For the text-containing cell, return its midpoint in [X, Y] coordinate format. 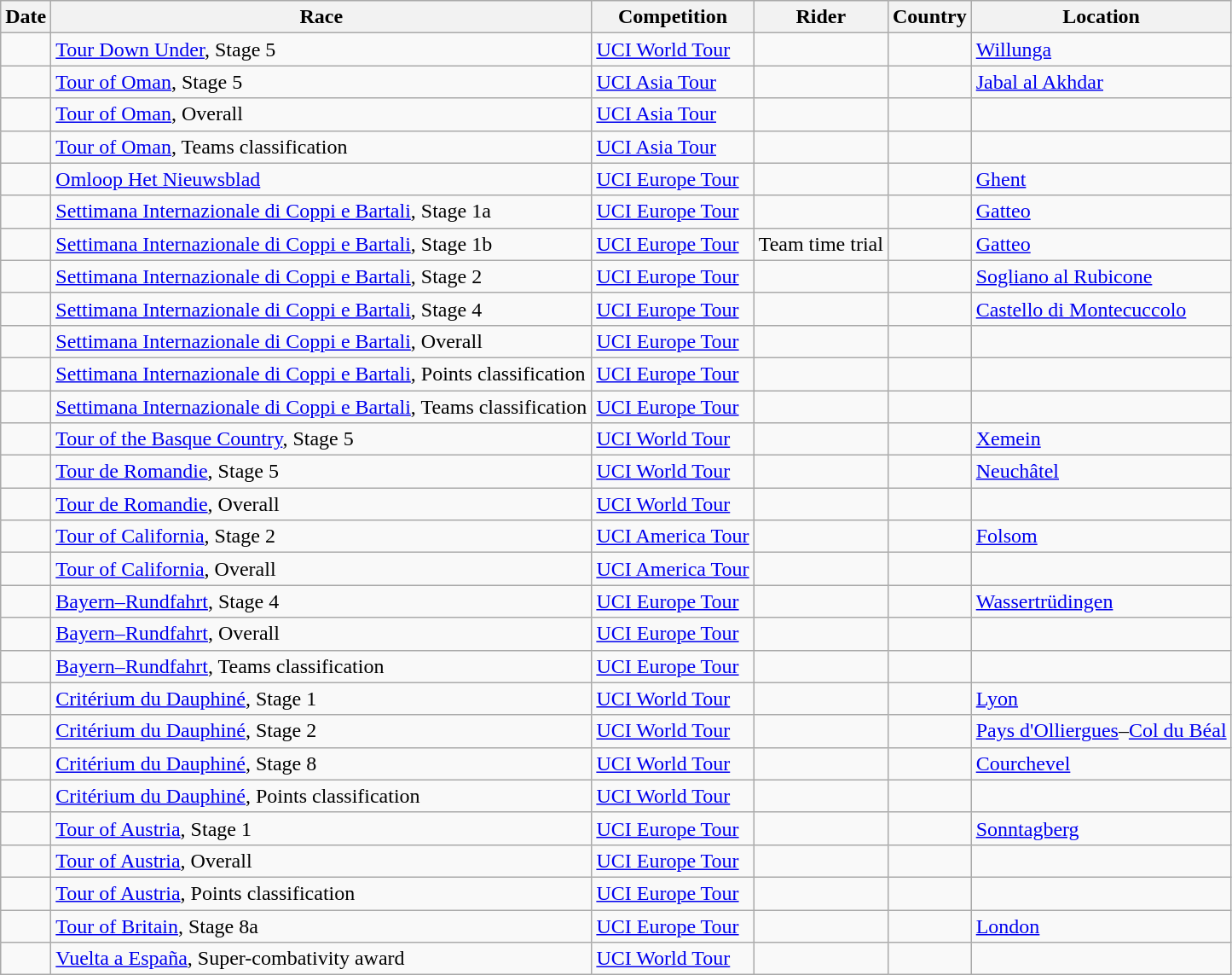
London [1102, 926]
Wassertrüdingen [1102, 601]
Settimana Internazionale di Coppi e Bartali, Overall [321, 341]
Critérium du Dauphiné, Stage 8 [321, 763]
Tour of Austria, Overall [321, 861]
Omloop Het Nieuwsblad [321, 179]
Team time trial [820, 244]
Willunga [1102, 49]
Location [1102, 17]
Country [929, 17]
Competition [673, 17]
Tour of Oman, Overall [321, 114]
Tour de Romandie, Stage 5 [321, 472]
Folsom [1102, 537]
Bayern–Rundfahrt, Overall [321, 634]
Tour of Oman, Stage 5 [321, 82]
Tour of California, Stage 2 [321, 537]
Date [26, 17]
Sogliano al Rubicone [1102, 276]
Ghent [1102, 179]
Xemein [1102, 439]
Neuchâtel [1102, 472]
Tour of Oman, Teams classification [321, 147]
Settimana Internazionale di Coppi e Bartali, Stage 4 [321, 309]
Courchevel [1102, 763]
Tour of Britain, Stage 8a [321, 926]
Settimana Internazionale di Coppi e Bartali, Points classification [321, 374]
Lyon [1102, 699]
Settimana Internazionale di Coppi e Bartali, Stage 1a [321, 212]
Rider [820, 17]
Race [321, 17]
Pays d'Olliergues–Col du Béal [1102, 731]
Settimana Internazionale di Coppi e Bartali, Stage 2 [321, 276]
Tour de Romandie, Overall [321, 504]
Tour of Austria, Points classification [321, 893]
Critérium du Dauphiné, Stage 2 [321, 731]
Castello di Montecuccolo [1102, 309]
Sonntagberg [1102, 828]
Bayern–Rundfahrt, Stage 4 [321, 601]
Settimana Internazionale di Coppi e Bartali, Stage 1b [321, 244]
Vuelta a España, Super-combativity award [321, 959]
Jabal al Akhdar [1102, 82]
Tour of Austria, Stage 1 [321, 828]
Tour of the Basque Country, Stage 5 [321, 439]
Settimana Internazionale di Coppi e Bartali, Teams classification [321, 407]
Bayern–Rundfahrt, Teams classification [321, 666]
Critérium du Dauphiné, Stage 1 [321, 699]
Tour of California, Overall [321, 569]
Critérium du Dauphiné, Points classification [321, 796]
Tour Down Under, Stage 5 [321, 49]
